Determine the [x, y] coordinate at the center of the cell enclosing the given text.  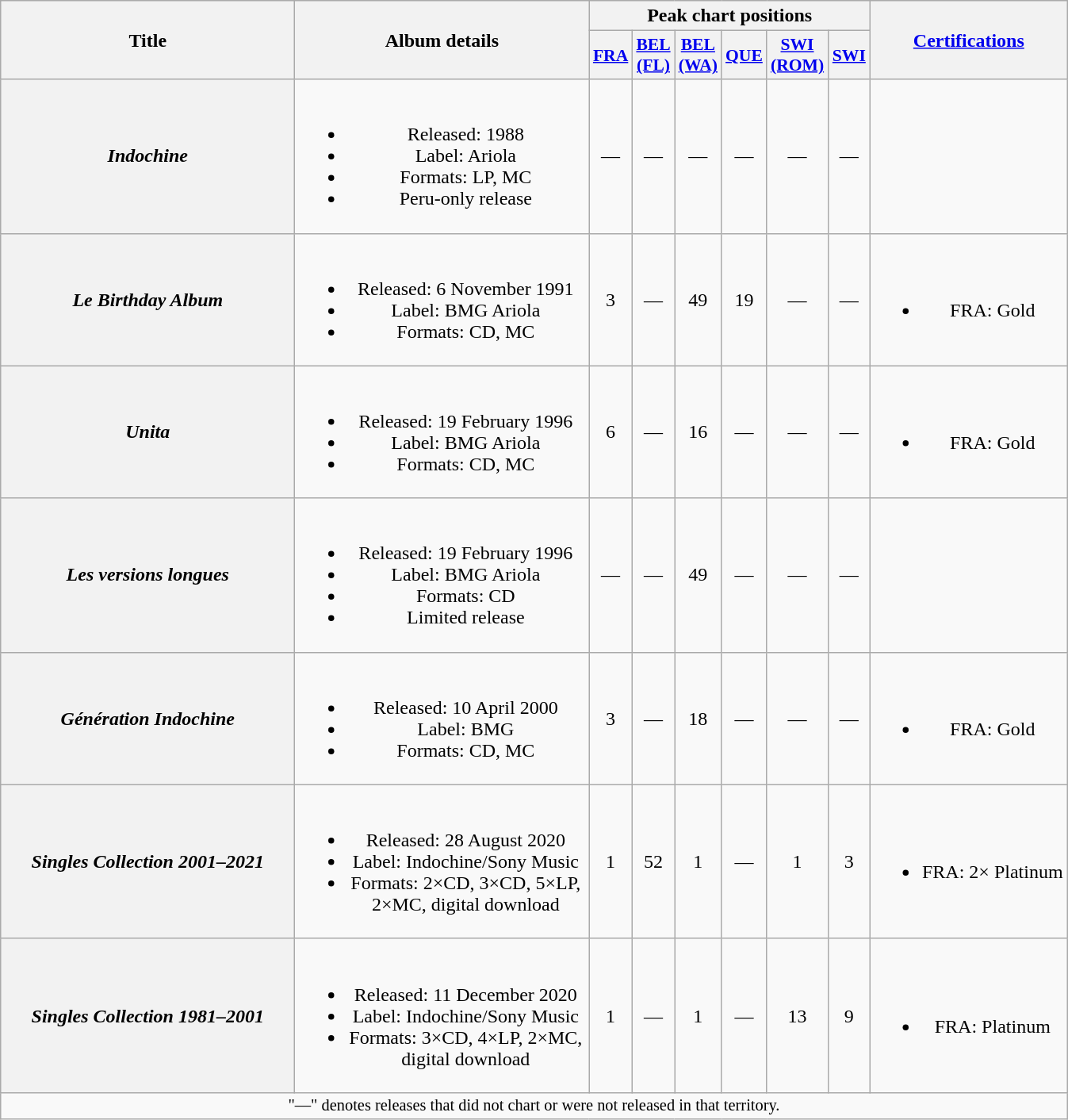
19 [744, 300]
Peak chart positions [729, 16]
"—" denotes releases that did not chart or were not released in that territory. [534, 1106]
18 [698, 719]
Indochine [147, 156]
13 [798, 1015]
Released: 11 December 2020Label: Indochine/Sony MusicFormats: 3×CD, 4×LP, 2×MC, digital download [442, 1015]
16 [698, 432]
Released: 6 November 1991Label: BMG AriolaFormats: CD, MC [442, 300]
9 [848, 1015]
Unita [147, 432]
BEL (FL) [653, 56]
Released: 19 February 1996Label: BMG AriolaFormats: CDLimited release [442, 575]
6 [611, 432]
Le Birthday Album [147, 300]
Released: 28 August 2020Label: Indochine/Sony MusicFormats: 2×CD, 3×CD, 5×LP, 2×MC, digital download [442, 861]
Album details [442, 40]
QUE [744, 56]
Singles Collection 2001–2021 [147, 861]
FRA [611, 56]
Released: 10 April 2000Label: BMGFormats: CD, MC [442, 719]
SWI [848, 56]
BEL (WA) [698, 56]
Certifications [969, 40]
FRA: Platinum [969, 1015]
Released: 19 February 1996Label: BMG AriolaFormats: CD, MC [442, 432]
SWI(ROM) [798, 56]
Title [147, 40]
Génération Indochine [147, 719]
52 [653, 861]
Les versions longues [147, 575]
FRA: 2× Platinum [969, 861]
Singles Collection 1981–2001 [147, 1015]
Released: 1988Label: AriolaFormats: LP, MCPeru-only release [442, 156]
